For the text-containing cell, return its midpoint in [x, y] coordinate format. 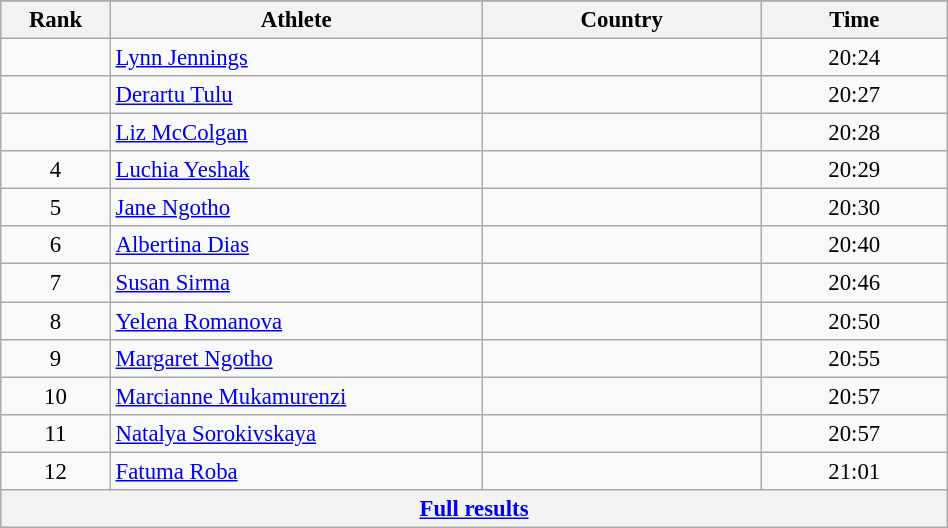
Country [622, 20]
10 [56, 396]
20:24 [854, 58]
Full results [474, 509]
Natalya Sorokivskaya [296, 433]
Marcianne Mukamurenzi [296, 396]
Yelena Romanova [296, 321]
11 [56, 433]
Margaret Ngotho [296, 358]
Albertina Dias [296, 245]
5 [56, 208]
4 [56, 170]
20:55 [854, 358]
8 [56, 321]
Jane Ngotho [296, 208]
20:46 [854, 283]
Time [854, 20]
Lynn Jennings [296, 58]
Derartu Tulu [296, 95]
20:27 [854, 95]
21:01 [854, 471]
Athlete [296, 20]
20:30 [854, 208]
Rank [56, 20]
20:50 [854, 321]
Luchia Yeshak [296, 170]
20:29 [854, 170]
20:40 [854, 245]
9 [56, 358]
Liz McColgan [296, 133]
Fatuma Roba [296, 471]
Susan Sirma [296, 283]
6 [56, 245]
20:28 [854, 133]
12 [56, 471]
7 [56, 283]
